From the cell containing the given text, extract its center point as [X, Y] coordinate. 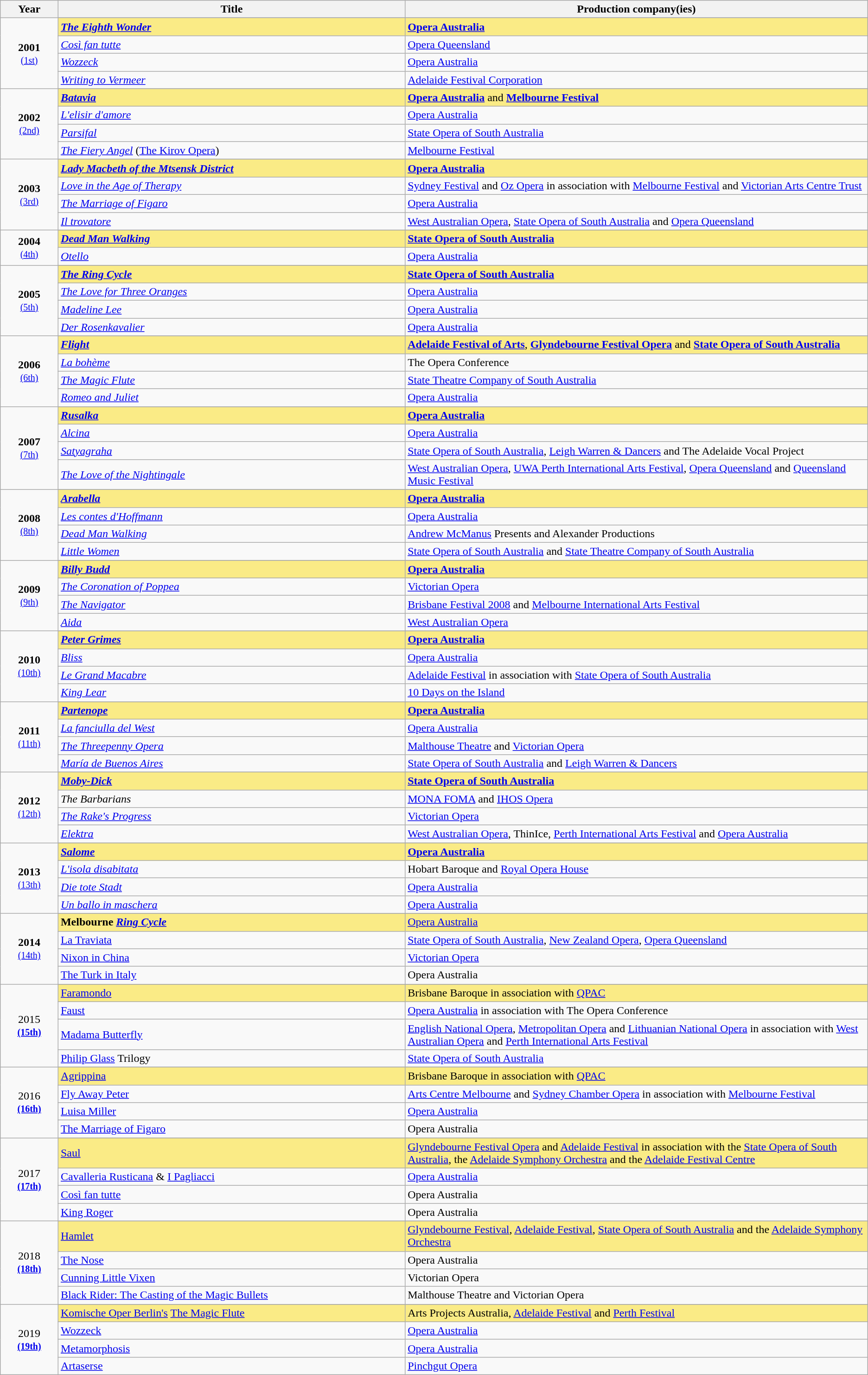
Melbourne Ring Cycle [231, 922]
Luisa Miller [231, 1112]
Die tote Stadt [231, 887]
Les contes d'Hoffmann [231, 516]
10 Days on the Island [637, 693]
2015(15th) [30, 1025]
2010(10th) [30, 666]
The Love of the Nightingale [231, 474]
The Fiery Angel (The Kirov Opera) [231, 150]
The Opera Conference [637, 362]
2017(17th) [30, 1179]
Peter Grimes [231, 640]
Il trovatore [231, 221]
2008(8th) [30, 525]
Cavalleria Rusticana & I Pagliacci [231, 1177]
Moby-Dick [231, 781]
2004(4th) [30, 248]
2002(2nd) [30, 124]
Elektra [231, 834]
West Australian Opera [637, 622]
L'isola disabitata [231, 869]
Lady Macbeth of the Mtsensk District [231, 168]
West Australian Opera, ThinIce, Perth International Arts Festival and Opera Australia [637, 834]
Opera Australia and Melbourne Festival [637, 97]
2019(19th) [30, 1339]
Arts Projects Australia, Adelaide Festival and Perth Festival [637, 1313]
Parsifal [231, 133]
2013(13th) [30, 878]
2003(3rd) [30, 194]
Un ballo in maschera [231, 905]
West Australian Opera, UWA Perth International Arts Festival, Opera Queensland and Queensland Music Festival [637, 474]
2018(18th) [30, 1263]
Alcina [231, 433]
Faramondo [231, 993]
Little Women [231, 552]
Sydney Festival and Oz Opera in association with Melbourne Festival and Victorian Arts Centre Trust [637, 186]
The Barbarians [231, 798]
The Threepenny Opera [231, 745]
Saul [231, 1153]
Faust [231, 1010]
Otello [231, 257]
2012(12th) [30, 807]
Opera Australia in association with The Opera Conference [637, 1010]
Artaserse [231, 1366]
Hobart Baroque and Royal Opera House [637, 869]
Rusalka [231, 415]
The Turk in Italy [231, 975]
Batavia [231, 97]
Year [30, 9]
Le Grand Macabre [231, 675]
La fanciulla del West [231, 728]
Adelaide Festival Corporation [637, 80]
Hamlet [231, 1236]
Adelaide Festival of Arts, Glyndebourne Festival Opera and State Opera of South Australia [637, 345]
State Opera of South Australia, New Zealand Opera, Opera Queensland [637, 940]
The Eighth Wonder [231, 27]
Madeline Lee [231, 309]
Writing to Vermeer [231, 80]
2011(11th) [30, 737]
Aida [231, 622]
Arabella [231, 498]
L'elisir d'amore [231, 115]
Black Rider: The Casting of the Magic Bullets [231, 1295]
Production company(ies) [637, 9]
2014(14th) [30, 949]
2009(9th) [30, 596]
State Theatre Company of South Australia [637, 380]
Partenope [231, 710]
State Opera of South Australia, Leigh Warren & Dancers and The Adelaide Vocal Project [637, 450]
The Ring Cycle [231, 274]
State Opera of South Australia and State Theatre Company of South Australia [637, 552]
Philip Glass Trilogy [231, 1058]
La Traviata [231, 940]
Brisbane Festival 2008 and Melbourne International Arts Festival [637, 604]
Title [231, 9]
Andrew McManus Presents and Alexander Productions [637, 534]
Der Rosenkavalier [231, 327]
Flight [231, 345]
Cunning Little Vixen [231, 1278]
2005(5th) [30, 301]
Opera Queensland [637, 45]
Agrippina [231, 1076]
2001(1st) [30, 53]
King Roger [231, 1212]
State Opera of South Australia and Leigh Warren & Dancers [637, 763]
Salome [231, 852]
Glyndebourne Festival, Adelaide Festival, State Opera of South Australia and the Adelaide Symphony Orchestra [637, 1236]
Melbourne Festival [637, 150]
Bliss [231, 657]
The Magic Flute [231, 380]
Pinchgut Opera [637, 1366]
María de Buenos Aires [231, 763]
Adelaide Festival in association with State Opera of South Australia [637, 675]
Nixon in China [231, 957]
Satyagraha [231, 450]
MONA FOMA and IHOS Opera [637, 798]
The Navigator [231, 604]
Madama Butterfly [231, 1034]
King Lear [231, 693]
West Australian Opera, State Opera of South Australia and Opera Queensland [637, 221]
Metamorphosis [231, 1348]
Komische Oper Berlin's The Magic Flute [231, 1313]
2016(16th) [30, 1102]
Billy Budd [231, 569]
The Coronation of Poppea [231, 587]
The Love for Three Oranges [231, 292]
2007(7th) [30, 448]
La bohème [231, 362]
The Nose [231, 1260]
Fly Away Peter [231, 1093]
2006(6th) [30, 371]
Love in the Age of Therapy [231, 186]
Romeo and Juliet [231, 398]
Arts Centre Melbourne and Sydney Chamber Opera in association with Melbourne Festival [637, 1093]
The Rake's Progress [231, 816]
